Return the (X, Y) coordinate for the center point of the cell that contains the specified text.  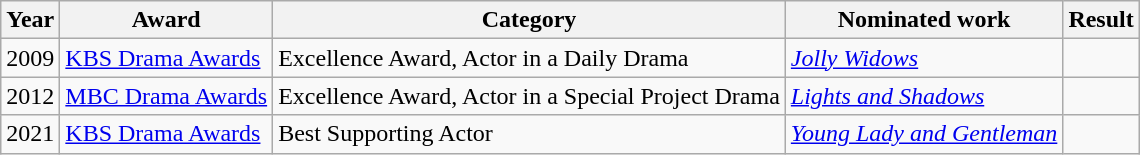
2009 (30, 58)
Nominated work (924, 20)
Result (1101, 20)
Award (166, 20)
Excellence Award, Actor in a Special Project Drama (530, 96)
MBC Drama Awards (166, 96)
Jolly Widows (924, 58)
2021 (30, 134)
Year (30, 20)
Category (530, 20)
2012 (30, 96)
Lights and Shadows (924, 96)
Best Supporting Actor (530, 134)
Excellence Award, Actor in a Daily Drama (530, 58)
Young Lady and Gentleman (924, 134)
